Pinpoint the cell where the given text exists, returning its [x, y] midpoint coordinate. 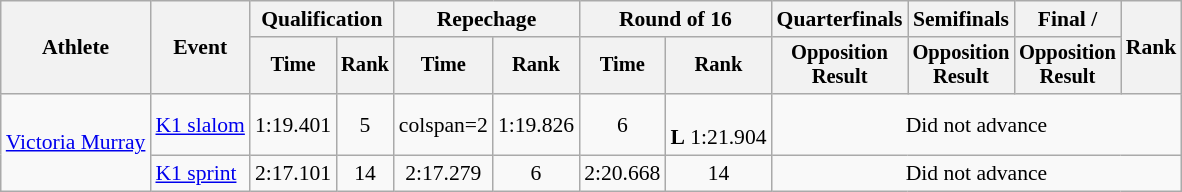
K1 sprint [200, 174]
Qualification [322, 19]
Victoria Murray [76, 142]
K1 slalom [200, 124]
Athlete [76, 48]
5 [365, 124]
Semifinals [962, 19]
Round of 16 [675, 19]
Final / [1068, 19]
L 1:21.904 [718, 124]
Quarterfinals [840, 19]
Event [200, 48]
colspan=2 [444, 124]
1:19.401 [293, 124]
1:19.826 [536, 124]
2:17.101 [293, 174]
2:20.668 [622, 174]
2:17.279 [444, 174]
Repechage [486, 19]
